For the text-containing cell, return its midpoint in (x, y) coordinate format. 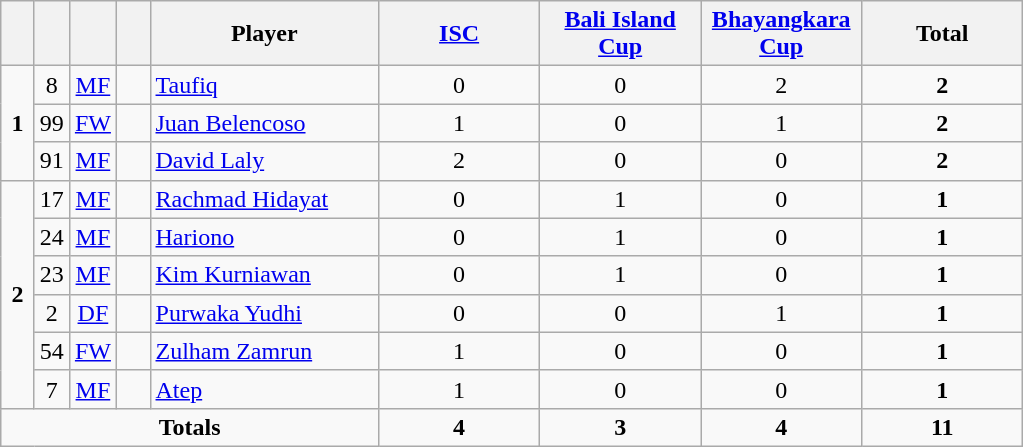
99 (52, 123)
7 (52, 389)
Juan Belencoso (264, 123)
ISC (460, 34)
11 (942, 427)
Kim Kurniawan (264, 275)
Zulham Zamrun (264, 351)
Rachmad Hidayat (264, 199)
54 (52, 351)
Purwaka Yudhi (264, 313)
DF (92, 313)
3 (620, 427)
17 (52, 199)
Player (264, 34)
8 (52, 85)
91 (52, 161)
David Laly (264, 161)
24 (52, 237)
Bhayangkara Cup (782, 34)
Hariono (264, 237)
23 (52, 275)
Total (942, 34)
Taufiq (264, 85)
Totals (190, 427)
Atep (264, 389)
Bali Island Cup (620, 34)
